Search for the cell housing the specified text and yield its [X, Y] center coordinate. 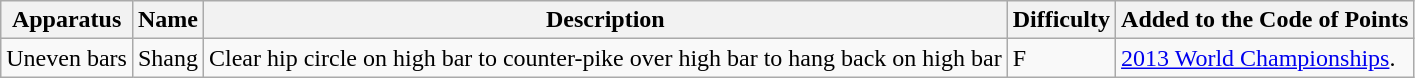
Uneven bars [67, 58]
Description [606, 20]
Name [168, 20]
F [1061, 58]
Difficulty [1061, 20]
Added to the Code of Points [1265, 20]
Clear hip circle on high bar to counter-pike over high bar to hang back on high bar [606, 58]
2013 World Championships. [1265, 58]
Shang [168, 58]
Apparatus [67, 20]
